From the cell containing the given text, extract its center point as (x, y) coordinate. 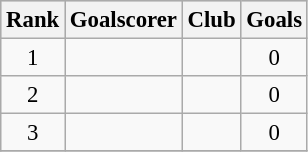
Goals (274, 20)
3 (33, 133)
Rank (33, 20)
2 (33, 95)
1 (33, 58)
Goalscorer (124, 20)
Club (212, 20)
